For the text-containing cell, return its midpoint in [X, Y] coordinate format. 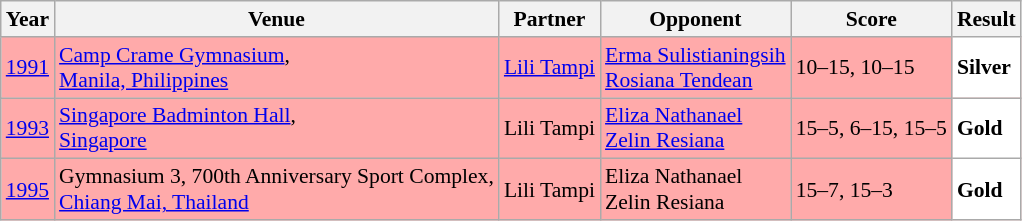
15–5, 6–15, 15–5 [872, 128]
10–15, 10–15 [872, 68]
Erma Sulistianingsih Rosiana Tendean [696, 68]
1993 [28, 128]
Silver [986, 68]
Camp Crame Gymnasium,Manila, Philippines [276, 68]
Year [28, 19]
Score [872, 19]
1991 [28, 68]
Singapore Badminton Hall,Singapore [276, 128]
15–7, 15–3 [872, 190]
Gymnasium 3, 700th Anniversary Sport Complex,Chiang Mai, Thailand [276, 190]
1995 [28, 190]
Partner [550, 19]
Venue [276, 19]
Result [986, 19]
Opponent [696, 19]
